From the cell containing the given text, extract its center point as (X, Y) coordinate. 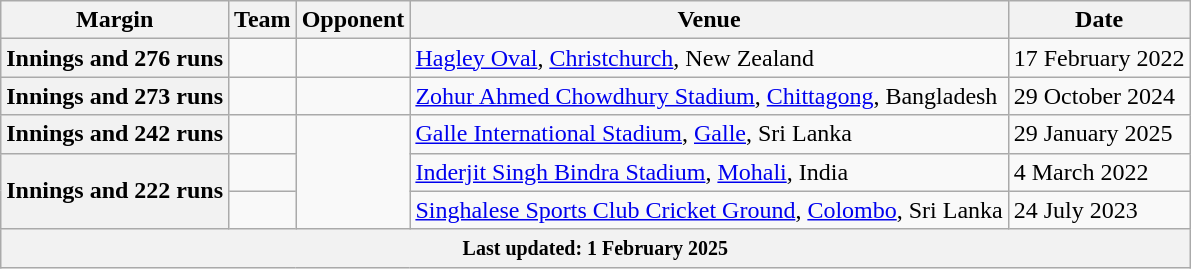
29 January 2025 (1099, 134)
Margin (115, 20)
Zohur Ahmed Chowdhury Stadium, Chittagong, Bangladesh (709, 96)
Team (263, 20)
Singhalese Sports Club Cricket Ground, Colombo, Sri Lanka (709, 210)
Inderjit Singh Bindra Stadium, Mohali, India (709, 172)
Last updated: 1 February 2025 (596, 248)
Opponent (353, 20)
Innings and 276 runs (115, 58)
Hagley Oval, Christchurch, New Zealand (709, 58)
4 March 2022 (1099, 172)
Galle International Stadium, Galle, Sri Lanka (709, 134)
29 October 2024 (1099, 96)
17 February 2022 (1099, 58)
Innings and 273 runs (115, 96)
24 July 2023 (1099, 210)
Innings and 222 runs (115, 191)
Innings and 242 runs (115, 134)
Date (1099, 20)
Venue (709, 20)
